Scan for the cell matching the given text and deliver its [X, Y] coordinate at center. 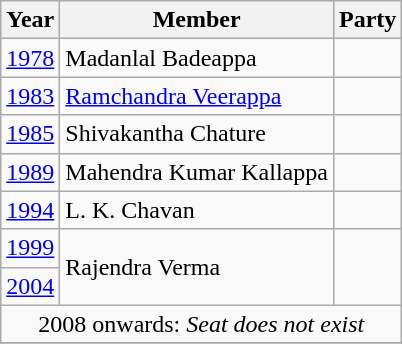
2008 onwards: Seat does not exist [202, 324]
Rajendra Verma [197, 267]
Party [367, 20]
1989 [30, 172]
Member [197, 20]
Year [30, 20]
1999 [30, 248]
1994 [30, 210]
Madanlal Badeappa [197, 58]
1983 [30, 96]
1978 [30, 58]
Ramchandra Veerappa [197, 96]
1985 [30, 134]
Shivakantha Chature [197, 134]
2004 [30, 286]
Mahendra Kumar Kallappa [197, 172]
L. K. Chavan [197, 210]
